Detect which cell encompasses the target text, then output its [X, Y] center coordinate. 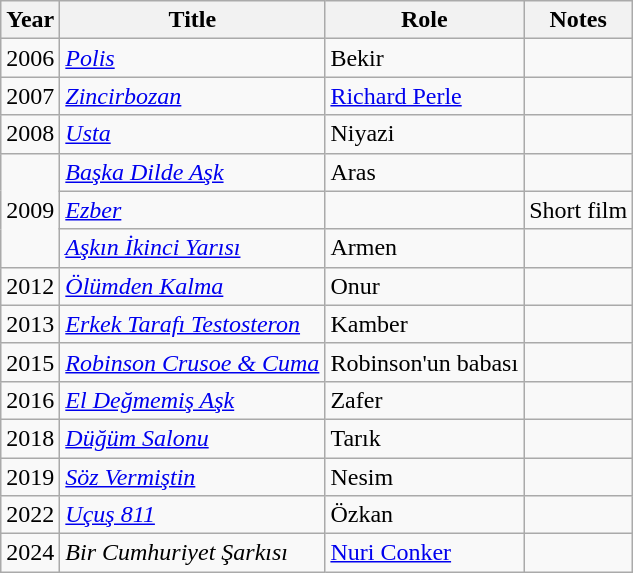
2015 [30, 362]
El Değmemiş Aşk [192, 400]
Niyazi [424, 134]
2019 [30, 477]
Onur [424, 286]
Tarık [424, 438]
Richard Perle [424, 96]
Nuri Conker [424, 553]
Kamber [424, 324]
Uçuş 811 [192, 515]
Ezber [192, 210]
Söz Vermiştin [192, 477]
2018 [30, 438]
Short film [578, 210]
2024 [30, 553]
Year [30, 20]
2022 [30, 515]
Erkek Tarafı Testosteron [192, 324]
Role [424, 20]
Armen [424, 248]
2008 [30, 134]
Aras [424, 172]
Özkan [424, 515]
2007 [30, 96]
Başka Dilde Aşk [192, 172]
2006 [30, 58]
Aşkın İkinci Yarısı [192, 248]
Ölümden Kalma [192, 286]
Zincirbozan [192, 96]
Nesim [424, 477]
2013 [30, 324]
2016 [30, 400]
Zafer [424, 400]
Düğüm Salonu [192, 438]
Robinson Crusoe & Cuma [192, 362]
Polis [192, 58]
Usta [192, 134]
Notes [578, 20]
Title [192, 20]
2009 [30, 210]
Robinson'un babası [424, 362]
Bekir [424, 58]
2012 [30, 286]
Bir Cumhuriyet Şarkısı [192, 553]
